Extract the [x, y] coordinate from the center of the cell holding the provided text.  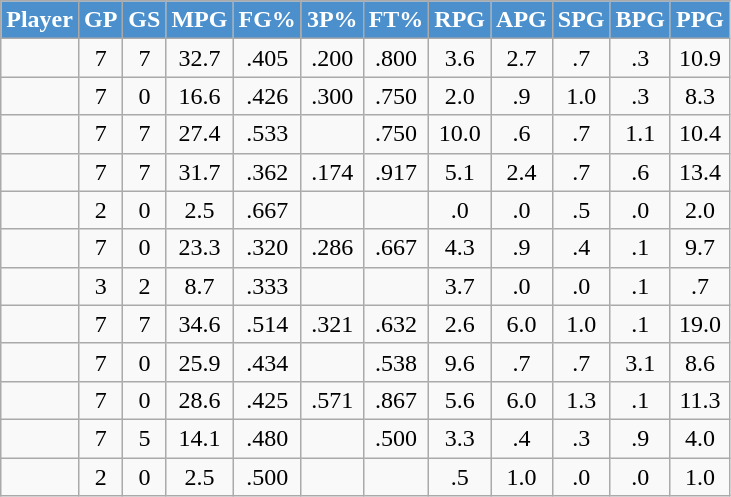
19.0 [700, 324]
GS [144, 20]
.514 [267, 324]
1.1 [640, 134]
3P% [332, 20]
9.7 [700, 248]
.200 [332, 58]
.867 [396, 400]
.426 [267, 96]
.632 [396, 324]
.434 [267, 362]
13.4 [700, 172]
FG% [267, 20]
.480 [267, 438]
14.1 [200, 438]
.571 [332, 400]
3.7 [460, 286]
10.9 [700, 58]
.538 [396, 362]
3.3 [460, 438]
1.3 [581, 400]
.425 [267, 400]
MPG [200, 20]
4.0 [700, 438]
8.7 [200, 286]
5.1 [460, 172]
25.9 [200, 362]
32.7 [200, 58]
.286 [332, 248]
31.7 [200, 172]
28.6 [200, 400]
11.3 [700, 400]
PPG [700, 20]
.333 [267, 286]
3.6 [460, 58]
.362 [267, 172]
16.6 [200, 96]
GP [100, 20]
RPG [460, 20]
3 [100, 286]
4.3 [460, 248]
34.6 [200, 324]
.321 [332, 324]
.300 [332, 96]
10.4 [700, 134]
BPG [640, 20]
9.6 [460, 362]
5.6 [460, 400]
Player [40, 20]
.800 [396, 58]
10.0 [460, 134]
.917 [396, 172]
SPG [581, 20]
2.4 [522, 172]
2.7 [522, 58]
FT% [396, 20]
.405 [267, 58]
2.6 [460, 324]
8.3 [700, 96]
8.6 [700, 362]
.174 [332, 172]
5 [144, 438]
23.3 [200, 248]
27.4 [200, 134]
3.1 [640, 362]
.320 [267, 248]
.533 [267, 134]
APG [522, 20]
